Capture the cell that displays the provided text and extract its (x, y) central coordinate. 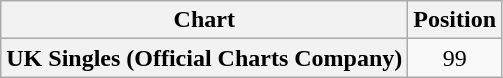
99 (455, 58)
Position (455, 20)
UK Singles (Official Charts Company) (204, 58)
Chart (204, 20)
